Return (x, y) of the center of cell containing provided text 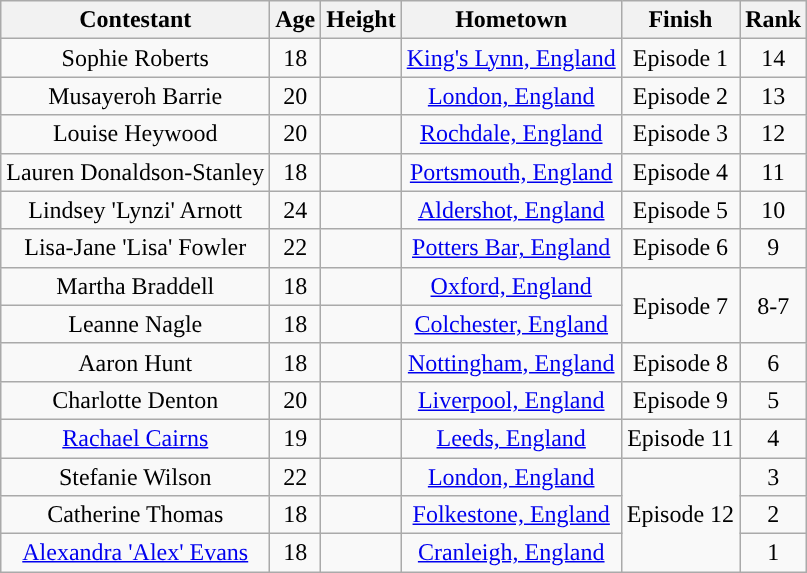
Aaron Hunt (136, 362)
Liverpool, England (511, 400)
Episode 11 (680, 438)
12 (774, 134)
Contestant (136, 20)
Height (361, 20)
Alexandra 'Alex' Evans (136, 553)
Leanne Nagle (136, 324)
5 (774, 400)
Potters Bar, England (511, 248)
King's Lynn, England (511, 58)
Lisa-Jane 'Lisa' Fowler (136, 248)
Rochdale, England (511, 134)
Portsmouth, England (511, 172)
2 (774, 515)
Age (296, 20)
Hometown (511, 20)
Cranleigh, England (511, 553)
Episode 6 (680, 248)
14 (774, 58)
1 (774, 553)
Episode 3 (680, 134)
Episode 8 (680, 362)
Martha Braddell (136, 286)
Folkestone, England (511, 515)
Oxford, England (511, 286)
Lauren Donaldson-Stanley (136, 172)
Rachael Cairns (136, 438)
Episode 12 (680, 515)
Episode 9 (680, 400)
Musayeroh Barrie (136, 96)
24 (296, 210)
Lindsey 'Lynzi' Arnott (136, 210)
3 (774, 477)
Episode 5 (680, 210)
6 (774, 362)
Sophie Roberts (136, 58)
Episode 2 (680, 96)
Leeds, England (511, 438)
8-7 (774, 305)
4 (774, 438)
Episode 1 (680, 58)
Episode 4 (680, 172)
Aldershot, England (511, 210)
Episode 7 (680, 305)
Rank (774, 20)
11 (774, 172)
Colchester, England (511, 324)
Finish (680, 20)
Louise Heywood (136, 134)
10 (774, 210)
9 (774, 248)
Charlotte Denton (136, 400)
Stefanie Wilson (136, 477)
13 (774, 96)
Catherine Thomas (136, 515)
Nottingham, England (511, 362)
19 (296, 438)
